Locate the cell with the specified text and output its (X, Y) center coordinate. 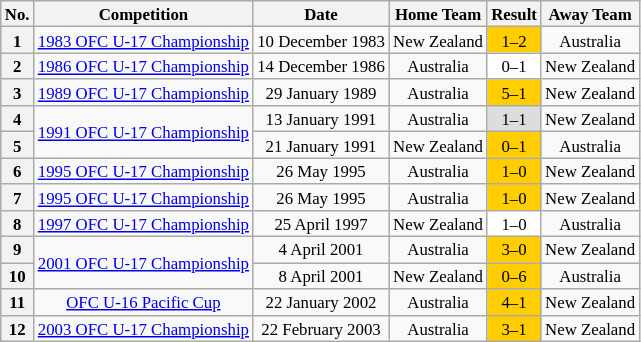
3–1 (514, 328)
4–1 (514, 302)
8 April 2001 (321, 276)
11 (18, 302)
1 (18, 40)
Home Team (438, 14)
1–1 (514, 119)
2003 OFC U-17 Championship (144, 328)
25 April 1997 (321, 224)
Result (514, 14)
8 (18, 224)
29 January 1989 (321, 93)
Away Team (590, 14)
3 (18, 93)
6 (18, 171)
22 February 2003 (321, 328)
10 (18, 276)
21 January 1991 (321, 145)
4 (18, 119)
2 (18, 66)
10 December 1983 (321, 40)
OFC U-16 Pacific Cup (144, 302)
1997 OFC U-17 Championship (144, 224)
1–2 (514, 40)
1986 OFC U-17 Championship (144, 66)
9 (18, 250)
5 (18, 145)
14 December 1986 (321, 66)
4 April 2001 (321, 250)
13 January 1991 (321, 119)
5–1 (514, 93)
3–0 (514, 250)
Competition (144, 14)
7 (18, 197)
No. (18, 14)
12 (18, 328)
1983 OFC U-17 Championship (144, 40)
0–6 (514, 276)
22 January 2002 (321, 302)
2001 OFC U-17 Championship (144, 263)
1989 OFC U-17 Championship (144, 93)
1991 OFC U-17 Championship (144, 132)
Date (321, 14)
